Extract the (X, Y) coordinate from the center of the cell holding the provided text.  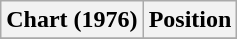
Chart (1976) (72, 20)
Position (190, 20)
